Return the [x, y] coordinate for the center point of the cell that contains the specified text.  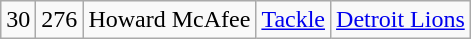
Tackle [294, 20]
Detroit Lions [401, 20]
276 [60, 20]
Howard McAfee [170, 20]
30 [18, 20]
